Output the (x, y) coordinate of the center of the cell containing the given text.  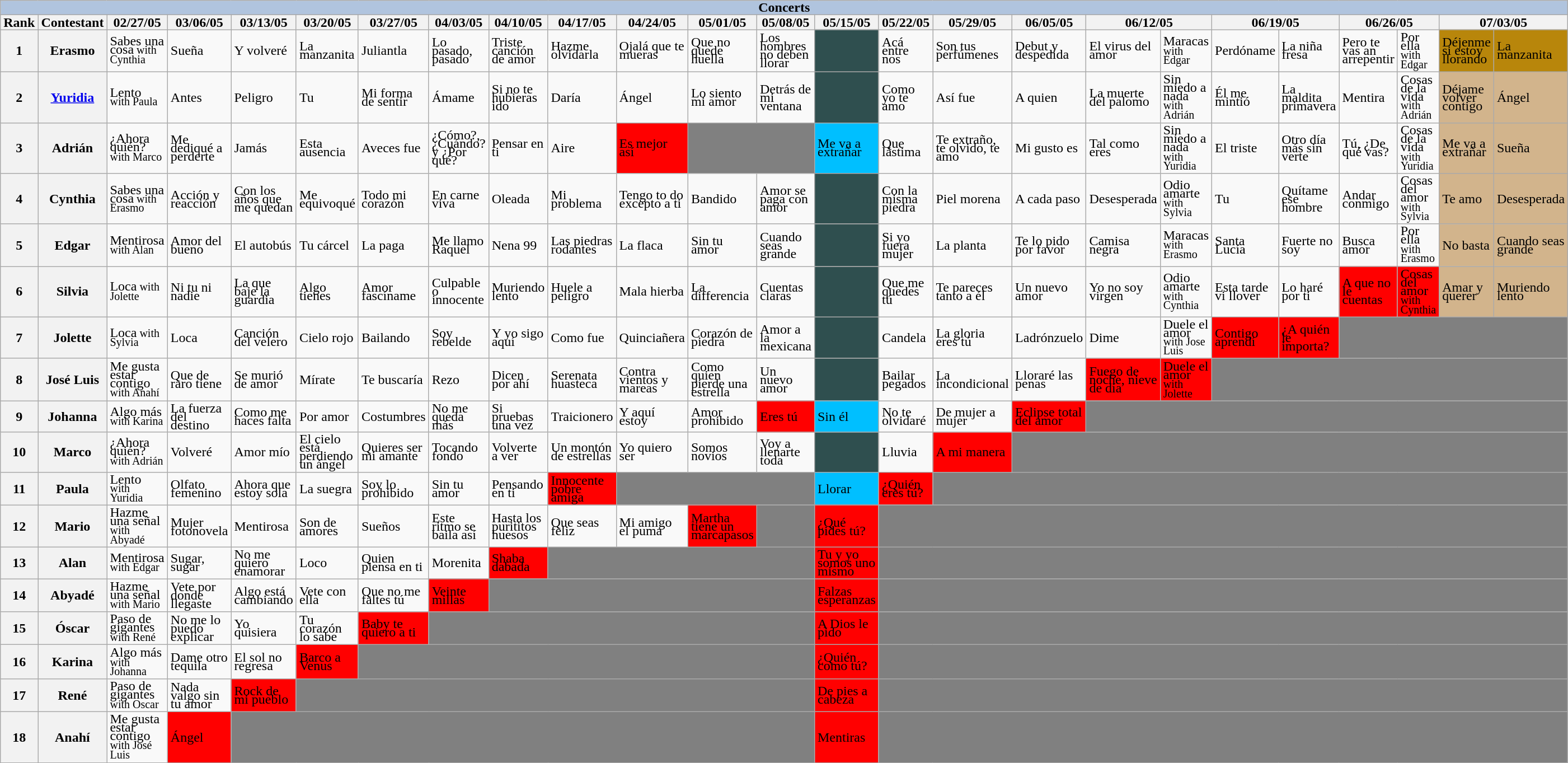
Déjame volver contigo (1467, 97)
Por ella with Erasmo (1418, 245)
Tu y yo somos uno mismo (846, 563)
Duele el amor with Jose Luis (1186, 338)
Peligro (264, 97)
Baby te quiero a ti (393, 628)
05/29/05 (973, 22)
La que baje la guardia (264, 292)
Mentirosa (264, 526)
17 (19, 695)
Amor prohibido (722, 416)
Cuentas claras (786, 292)
Ladrónzuelo (1049, 338)
10 (19, 452)
Así fue (973, 97)
07/03/05 (1504, 22)
06/26/05 (1389, 22)
A cada paso (1049, 199)
18 (19, 737)
Triste canción de amor (518, 51)
La suegra (327, 488)
Cosas del amor with Cynthia (1418, 292)
03/20/05 (327, 22)
04/03/05 (459, 22)
4 (19, 199)
Rezo (459, 380)
Que me quedes tú (905, 292)
El sol no regresa (264, 662)
Serenata huasteca (582, 380)
12 (19, 526)
9 (19, 416)
A que no le cuentas (1368, 292)
Acción y reacción (199, 199)
05/15/05 (846, 22)
1 (19, 51)
Contigo aprendí (1246, 338)
Vete con ella (327, 596)
La muerte del palomo (1123, 97)
Esta tarde vi llover (1246, 292)
Si no te hubieras ido (518, 97)
Vete por donde llegaste (199, 596)
Dame otro tequila (199, 662)
Traicionero (582, 416)
A Dios le pido (846, 628)
7 (19, 338)
Eclipse total del amor (1049, 416)
Todo mi corazón (393, 199)
Perdóname (1246, 51)
Ahora que estoy sola (264, 488)
Morenita (459, 563)
Mi gusto es (1049, 148)
Algo más with Karina (137, 416)
16 (19, 662)
Loca with Sylvia (137, 338)
Loca with Jolette (137, 292)
Amor del bueno (199, 245)
Detrás de mi ventana (786, 97)
Las piedras rodantes (582, 245)
Mentiras (846, 737)
Adrián (73, 148)
Voy a llenarte toda (786, 452)
Que no me faltes tú (393, 596)
Busca amor (1368, 245)
Karina (73, 662)
05/01/05 (722, 22)
El autobús (264, 245)
Rank (19, 22)
Juliantla (393, 51)
Algo más with Johanna (137, 662)
02/27/05 (137, 22)
Costumbres (393, 416)
Ojalá que te mueras (652, 51)
06/19/05 (1276, 22)
Mentira (1368, 97)
Fuerte no soy (1309, 245)
Pero te vas an arrepentir (1368, 51)
Amor se paga con amor (786, 199)
Paso de gigantes with Oscar (137, 695)
Tengo to do excepto a ti (652, 199)
Bailando (393, 338)
Tocando fondo (459, 452)
Jolette (73, 338)
La flaca (652, 245)
Pensar en ti (518, 148)
Mi forma de sentir (393, 97)
Que no quede huella (722, 51)
Johanna (73, 416)
Andar conmigo (1368, 199)
La planta (973, 245)
René (73, 695)
Con la misma piedra (905, 199)
¿Quién eres tú? (905, 488)
Jamás (264, 148)
Mario (73, 526)
Rock de mi pueblo (264, 695)
Me llamo Raquel (459, 245)
La fuerza del destino (199, 416)
Pensando en ti (518, 488)
06/05/05 (1049, 22)
Quieres ser mi amante (393, 452)
El virus del amor (1123, 51)
Tal como eres (1123, 148)
¿Ahora quién? with Marco (137, 148)
Te lo pido por favor (1049, 245)
15 (19, 628)
Paula (73, 488)
Sueños (393, 526)
06/12/05 (1149, 22)
El triste (1246, 148)
De mujer a mujer (973, 416)
La maldita primavera (1309, 97)
03/06/05 (199, 22)
Y volveré (264, 51)
Corazón de piedra (722, 338)
Huele a peligro (582, 292)
Por amor (327, 416)
Lloraré las penas (1049, 380)
Piel morena (973, 199)
Si pruebas una vez (518, 416)
Este ritmo se baila así (459, 526)
Son tus perfúmenes (973, 51)
Santa Lucía (1246, 245)
04/24/05 (652, 22)
Shaba dabada (518, 563)
De pies a cabeza (846, 695)
Hazme olvidarla (582, 51)
Mujer fotonovela (199, 526)
Mi amigo el puma (652, 526)
Debut y despedida (1049, 51)
Aveces fue (393, 148)
Yo quisiera (264, 628)
Loca (199, 338)
Daría (582, 97)
Me gusta estar contigo with Anahí (137, 380)
Antes (199, 97)
No me queda más (459, 416)
8 (19, 380)
Sabes una cosa with Erasmo (137, 199)
La paga (393, 245)
Edgar (73, 245)
Erasmo (73, 51)
Camisa negra (1123, 245)
Lento with Paula (137, 97)
Mala hierba (652, 292)
¿A quién le importa? (1309, 338)
Como me haces falta (264, 416)
Contra vientos y mareas (652, 380)
14 (19, 596)
5 (19, 245)
Contestant (73, 22)
Un montón de estrellas (582, 452)
Hazme una señal with Abyadé (137, 526)
3 (19, 148)
Candela (905, 338)
A quien (1049, 97)
Nada valgo sin tu amor (199, 695)
03/13/05 (264, 22)
11 (19, 488)
05/08/05 (786, 22)
Llorar (846, 488)
Mi problema (582, 199)
Mentirosa with Edgar (137, 563)
04/10/05 (518, 22)
Canción del velero (264, 338)
Odio amarte with Cynthia (1186, 292)
La differencia (722, 292)
Volverte a ver (518, 452)
Te pareces tanto a él (973, 292)
Falzas esperanzas (846, 596)
Se murió de amor (264, 380)
Lo pasado, pasado (459, 51)
La incondicional (973, 380)
Algo está cambiando (264, 596)
Sin él (846, 416)
Que lástima (905, 148)
Sin miedo a nada with Adrián (1186, 97)
Son de amores (327, 526)
El cielo está perdiendo un ángel (327, 452)
Si yo fuera mujer (905, 245)
Yo no soy virgen (1123, 292)
Martha tiene un marcapasos (722, 526)
Anahí (73, 737)
Y yo sigo aquí (518, 338)
Maracas with Erasmo (1186, 245)
Fuego de noche, nieve de día (1123, 380)
No me quiero enamorar (264, 563)
Somos novios (722, 452)
Cielo rojo (327, 338)
Culpable o innocente (459, 292)
Cosas de la vida with Adrián (1418, 97)
05/22/05 (905, 22)
Yo quiero ser (652, 452)
¿Qué pides tú? (846, 526)
No basta (1467, 245)
Esta ausencia (327, 148)
Abyadé (73, 596)
Me gusta estar contigo with José Luis (137, 737)
Te buscaría (393, 380)
Como fue (582, 338)
Tu corazón lo sabe (327, 628)
Bailar pegados (905, 380)
Me equivoqué (327, 199)
Marco (73, 452)
Quien piensa en ti (393, 563)
Hasta los purititos huesos (518, 526)
Maracas with Edgar (1186, 51)
Loco (327, 563)
Barco a Venus (327, 662)
Bandido (722, 199)
No me lo puedo explicar (199, 628)
Quítame ese hombre (1309, 199)
Te amo (1467, 199)
Cynthia (73, 199)
03/27/05 (393, 22)
Amar y querer (1467, 292)
Mentirosa with Alan (137, 245)
Amor a la mexicana (786, 338)
Cosas del amor with Sylvia (1418, 199)
Como yo te amo (905, 97)
Lo haré por ti (1309, 292)
La gloria eres tú (973, 338)
Los hombres no deben llorar (786, 51)
Me dediqué a perderte (199, 148)
¿Ahora quién? with Adrián (137, 452)
Soy rebelde (459, 338)
Sabes una cosa with Cynthia (137, 51)
Dicen por ahí (518, 380)
Amor fascíname (393, 292)
Silvia (73, 292)
Duele el amor with Jolette (1186, 380)
Hazme una señal with Mario (137, 596)
¿Cómo?, ¿Cuándo? y ¿Por qué? (459, 148)
Aire (582, 148)
Oleada (518, 199)
En carne viva (459, 199)
Dime (1123, 338)
Quinciañera (652, 338)
Y aquí estoy (652, 416)
José Luis (73, 380)
Que de raro tiene (199, 380)
Paso de gigantes with René (137, 628)
Concerts (785, 8)
13 (19, 563)
Como quien pierde una estrella (722, 380)
Sugar, sugar (199, 563)
Tú, ¿De qué vas? (1368, 148)
Yuridia (73, 97)
Óscar (73, 628)
Acá entre nos (905, 51)
La niña fresa (1309, 51)
Sin miedo a nada with Yuridia (1186, 148)
Nena 99 (518, 245)
Que seas feliz (582, 526)
Mírate (327, 380)
Eres tú (786, 416)
Lento with Yuridia (137, 488)
Olfato femenino (199, 488)
Con los años que me quedan (264, 199)
04/17/05 (582, 22)
6 (19, 292)
Ámame (459, 97)
Amor mío (264, 452)
Lo siento mi amor (722, 97)
Ni tu ni nadie (199, 292)
No te olvidaré (905, 416)
Innocente pobre amiga (582, 488)
¿Quién como tú? (846, 662)
Soy lo prohibido (393, 488)
Lluvia (905, 452)
2 (19, 97)
Es mejor así (652, 148)
Por ella with Edgar (1418, 51)
Déjenme si estoy llorando (1467, 51)
Alan (73, 563)
Cosas de la vida with Yuridia (1418, 148)
Volveré (199, 452)
Tu cárcel (327, 245)
Odio amarte with Sylvia (1186, 199)
Veinte millas (459, 596)
Te extraño, te olvido, te amo (973, 148)
Él me mintió (1246, 97)
A mi manera (973, 452)
Otro día más sin verte (1309, 148)
Algo tienes (327, 292)
